Return (x, y) of the center of cell containing provided text 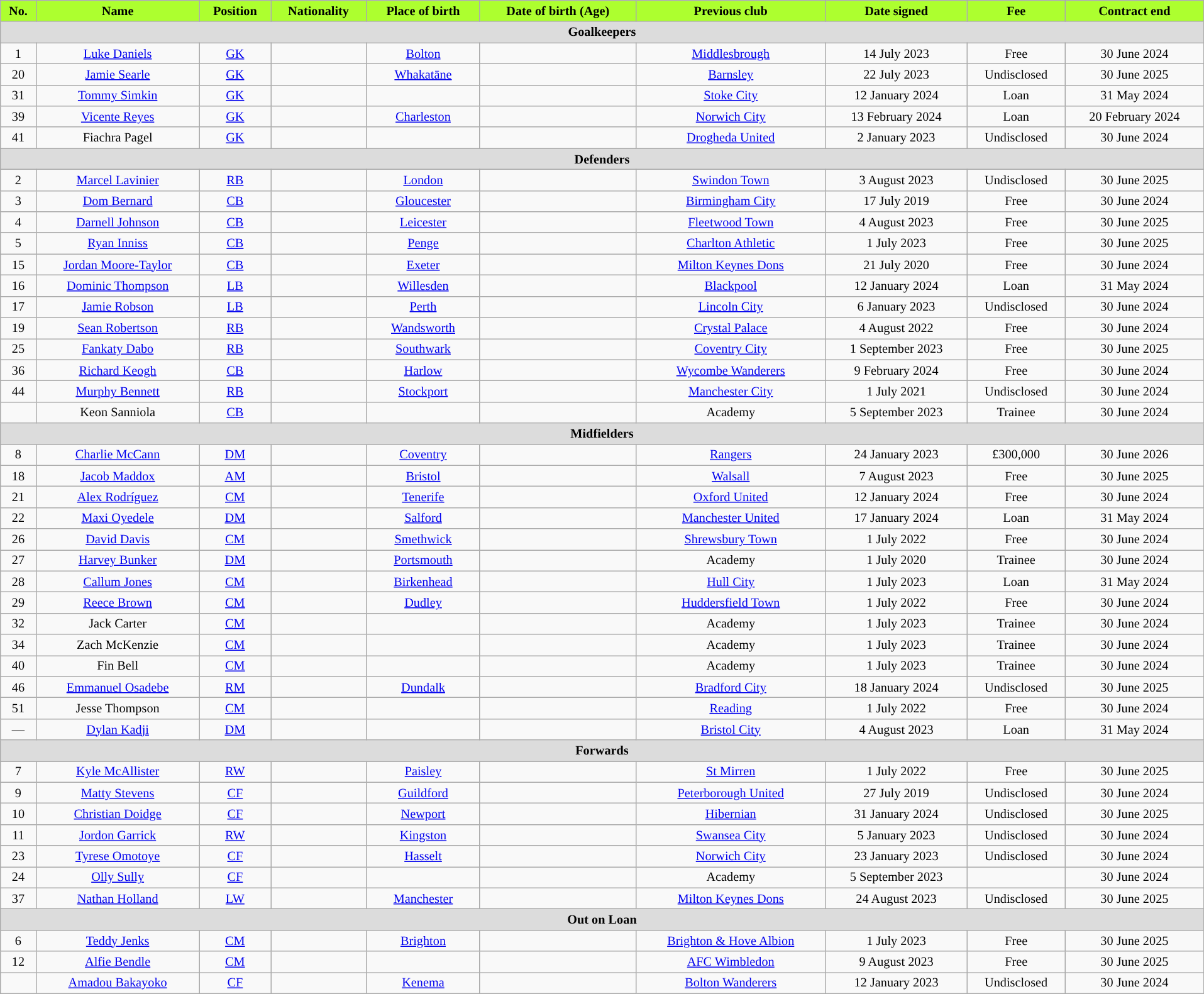
Nathan Holland (118, 898)
Crystal Palace (731, 328)
23 (18, 856)
Coventry (424, 455)
Bristol (424, 476)
Murphy Bennett (118, 391)
Dundalk (424, 687)
39 (18, 116)
Wandsworth (424, 328)
44 (18, 391)
Jamie Searle (118, 74)
LW (235, 898)
Matty Stevens (118, 793)
2 January 2023 (896, 138)
4 August 2022 (896, 328)
22 (18, 518)
Newport (424, 814)
8 (18, 455)
Jesse Thompson (118, 708)
Coventry City (731, 349)
Paisley (424, 771)
21 (18, 497)
Manchester United (731, 518)
Lincoln City (731, 307)
Huddersfield Town (731, 602)
41 (18, 138)
Emmanuel Osadebe (118, 687)
40 (18, 666)
37 (18, 898)
Peterborough United (731, 793)
Dom Bernard (118, 201)
Manchester (424, 898)
Kenema (424, 983)
Christian Doidge (118, 814)
17 January 2024 (896, 518)
Teddy Jenks (118, 941)
Darnell Johnson (118, 222)
17 July 2019 (896, 201)
31 January 2024 (896, 814)
Perth (424, 307)
No. (18, 11)
Previous club (731, 11)
Kyle McAllister (118, 771)
2 (18, 180)
1 July 2021 (896, 391)
Out on Loan (602, 919)
Manchester City (731, 391)
Leicester (424, 222)
Midfielders (602, 433)
Forwards (602, 751)
11 (18, 835)
6 January 2023 (896, 307)
Brighton & Hove Albion (731, 941)
Wycombe Wanderers (731, 370)
Date signed (896, 11)
Keon Sanniola (118, 412)
Fiachra Pagel (118, 138)
Callum Jones (118, 582)
34 (18, 645)
Jamie Robson (118, 307)
20 (18, 74)
Sean Robertson (118, 328)
Fleetwood Town (731, 222)
15 (18, 265)
Whakatāne (424, 74)
Stockport (424, 391)
Swindon Town (731, 180)
Salford (424, 518)
Zach McKenzie (118, 645)
Richard Keogh (118, 370)
20 February 2024 (1135, 116)
Brighton (424, 941)
Walsall (731, 476)
Amadou Bakayoko (118, 983)
Jordon Garrick (118, 835)
Tommy Simkin (118, 96)
Oxford United (731, 497)
Southwark (424, 349)
7 August 2023 (896, 476)
10 (18, 814)
Birkenhead (424, 582)
AM (235, 476)
Swansea City (731, 835)
£300,000 (1016, 455)
— (18, 729)
24 (18, 877)
27 (18, 560)
Guildford (424, 793)
Rangers (731, 455)
Hasselt (424, 856)
Birmingham City (731, 201)
7 (18, 771)
Portsmouth (424, 560)
1 September 2023 (896, 349)
Jordan Moore-Taylor (118, 265)
21 July 2020 (896, 265)
27 July 2019 (896, 793)
19 (18, 328)
24 January 2023 (896, 455)
12 January 2023 (896, 983)
12 (18, 962)
Fin Bell (118, 666)
Alex Rodríguez (118, 497)
Tenerife (424, 497)
Name (118, 11)
29 (18, 602)
24 August 2023 (896, 898)
London (424, 180)
Date of birth (Age) (558, 11)
Vicente Reyes (118, 116)
23 January 2023 (896, 856)
Bolton (424, 53)
Smethwick (424, 539)
5 January 2023 (896, 835)
46 (18, 687)
Barnsley (731, 74)
Dominic Thompson (118, 285)
Luke Daniels (118, 53)
Fankaty Dabo (118, 349)
6 (18, 941)
Olly Sully (118, 877)
Bolton Wanderers (731, 983)
3 (18, 201)
Kingston (424, 835)
Dudley (424, 602)
13 February 2024 (896, 116)
Dylan Kadji (118, 729)
17 (18, 307)
1 July 2020 (896, 560)
31 (18, 96)
1 (18, 53)
9 August 2023 (896, 962)
Ryan Inniss (118, 243)
4 (18, 222)
Bradford City (731, 687)
RM (235, 687)
14 July 2023 (896, 53)
Tyrese Omotoye (118, 856)
Place of birth (424, 11)
9 (18, 793)
Nationality (319, 11)
Charleston (424, 116)
18 January 2024 (896, 687)
51 (18, 708)
Harvey Bunker (118, 560)
Marcel Lavinier (118, 180)
Maxi Oyedele (118, 518)
Harlow (424, 370)
22 July 2023 (896, 74)
Hibernian (731, 814)
3 August 2023 (896, 180)
Exeter (424, 265)
Reece Brown (118, 602)
28 (18, 582)
David Davis (118, 539)
26 (18, 539)
Drogheda United (731, 138)
9 February 2024 (896, 370)
Reading (731, 708)
Hull City (731, 582)
36 (18, 370)
Middlesbrough (731, 53)
Shrewsbury Town (731, 539)
Jacob Maddox (118, 476)
Alfie Bendle (118, 962)
25 (18, 349)
Stoke City (731, 96)
16 (18, 285)
Position (235, 11)
Defenders (602, 159)
Goalkeepers (602, 32)
Willesden (424, 285)
St Mirren (731, 771)
Charlie McCann (118, 455)
18 (18, 476)
5 (18, 243)
Contract end (1135, 11)
30 June 2026 (1135, 455)
Bristol City (731, 729)
Penge (424, 243)
Jack Carter (118, 624)
Charlton Athletic (731, 243)
32 (18, 624)
AFC Wimbledon (731, 962)
Fee (1016, 11)
Blackpool (731, 285)
Gloucester (424, 201)
